Determine the [X, Y] coordinate at the center of the cell enclosing the given text.  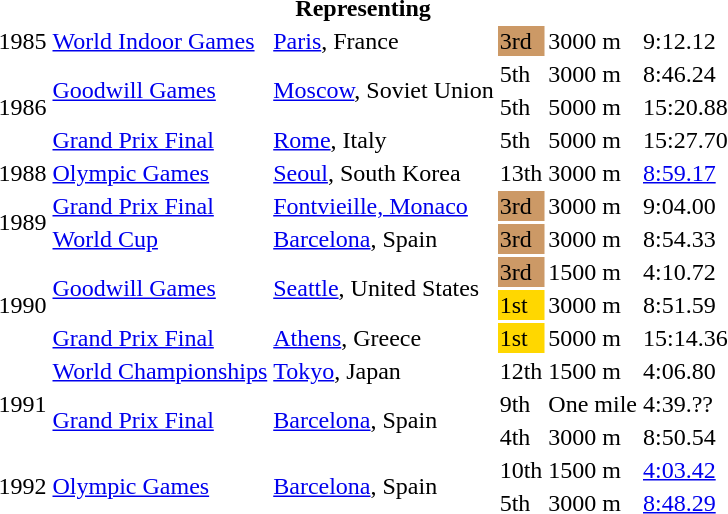
4th [521, 437]
Moscow, Soviet Union [384, 90]
9th [521, 404]
Paris, France [384, 41]
World Championships [160, 371]
12th [521, 371]
Rome, Italy [384, 140]
10th [521, 470]
Athens, Greece [384, 338]
Olympic Games [160, 173]
World Indoor Games [160, 41]
Fontvieille, Monaco [384, 206]
Tokyo, Japan [384, 371]
13th [521, 173]
World Cup [160, 239]
Seattle, United States [384, 288]
Seoul, South Korea [384, 173]
One mile [593, 404]
